Scan for the cell matching the given text and deliver its (x, y) coordinate at center. 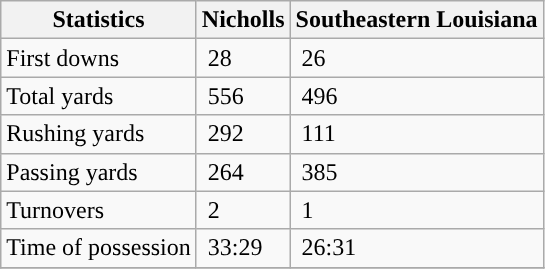
Southeastern Louisiana (416, 20)
26:31 (416, 248)
Passing yards (99, 172)
Total yards (99, 96)
Rushing yards (99, 134)
33:29 (243, 248)
Time of possession (99, 248)
26 (416, 58)
111 (416, 134)
Turnovers (99, 210)
1 (416, 210)
496 (416, 96)
264 (243, 172)
2 (243, 210)
385 (416, 172)
Statistics (99, 20)
First downs (99, 58)
28 (243, 58)
Nicholls (243, 20)
556 (243, 96)
292 (243, 134)
